Pinpoint the cell where the given text exists, returning its (X, Y) midpoint coordinate. 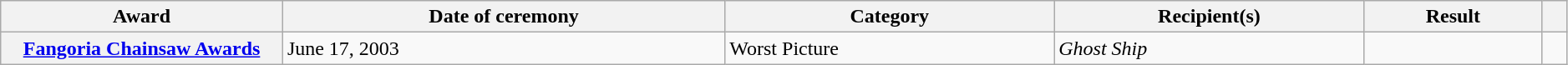
June 17, 2003 (503, 48)
Fangoria Chainsaw Awards (142, 48)
Worst Picture (890, 48)
Recipient(s) (1210, 17)
Ghost Ship (1210, 48)
Award (142, 17)
Result (1453, 17)
Category (890, 17)
Date of ceremony (503, 17)
